From the cell containing the given text, extract its center point as [X, Y] coordinate. 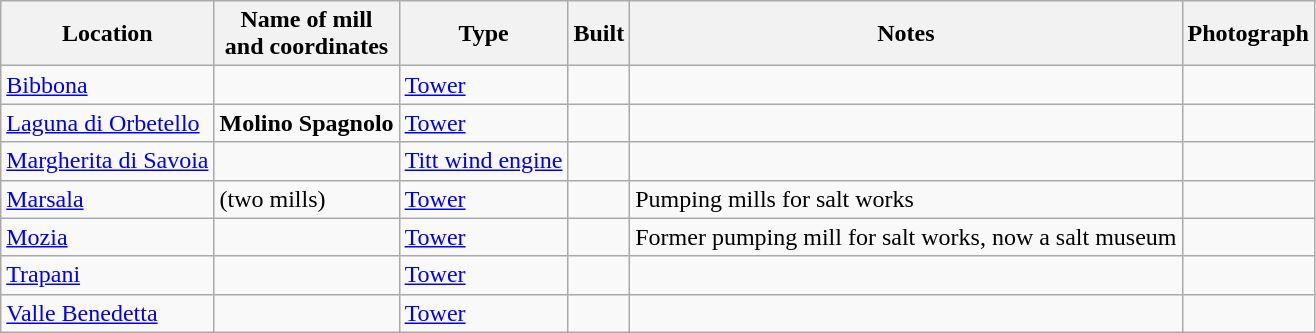
Mozia [108, 237]
Margherita di Savoia [108, 161]
Notes [906, 34]
Photograph [1248, 34]
(two mills) [306, 199]
Type [484, 34]
Molino Spagnolo [306, 123]
Laguna di Orbetello [108, 123]
Trapani [108, 275]
Location [108, 34]
Bibbona [108, 85]
Marsala [108, 199]
Pumping mills for salt works [906, 199]
Former pumping mill for salt works, now a salt museum [906, 237]
Name of milland coordinates [306, 34]
Titt wind engine [484, 161]
Built [599, 34]
Valle Benedetta [108, 313]
